Return the (X, Y) coordinate for the center point of the cell that contains the specified text.  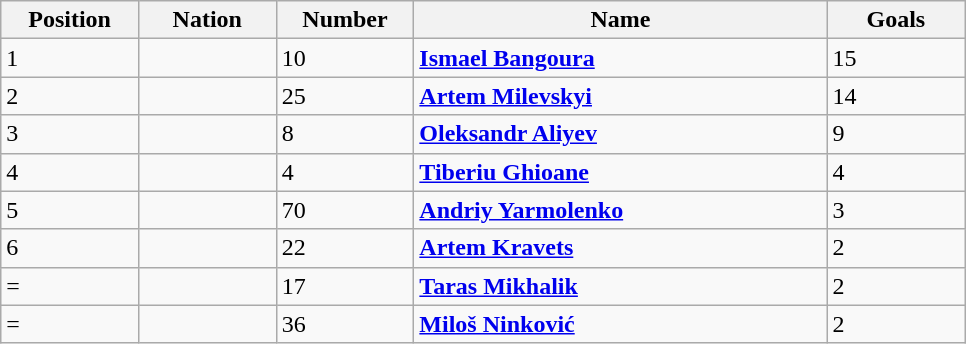
22 (345, 248)
Nation (207, 20)
6 (70, 248)
Taras Mikhalik (620, 286)
9 (896, 134)
1 (70, 58)
Miloš Ninković (620, 324)
Artem Milevskyi (620, 96)
Name (620, 20)
17 (345, 286)
Position (70, 20)
Andriy Yarmolenko (620, 210)
10 (345, 58)
Tiberiu Ghioane (620, 172)
14 (896, 96)
70 (345, 210)
Goals (896, 20)
5 (70, 210)
Ismael Bangoura (620, 58)
25 (345, 96)
Artem Kravets (620, 248)
Oleksandr Aliyev (620, 134)
Number (345, 20)
8 (345, 134)
15 (896, 58)
36 (345, 324)
